Return (x, y) of the center of cell containing provided text 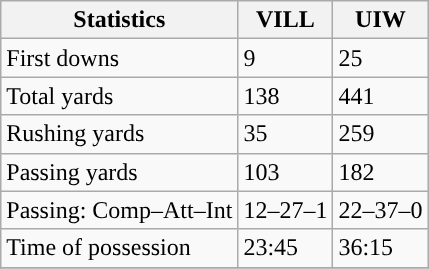
9 (286, 58)
Rushing yards (120, 134)
441 (380, 96)
23:45 (286, 248)
First downs (120, 58)
22–37–0 (380, 210)
103 (286, 172)
Statistics (120, 20)
Total yards (120, 96)
182 (380, 172)
Time of possession (120, 248)
36:15 (380, 248)
VILL (286, 20)
138 (286, 96)
UIW (380, 20)
35 (286, 134)
12–27–1 (286, 210)
259 (380, 134)
25 (380, 58)
Passing: Comp–Att–Int (120, 210)
Passing yards (120, 172)
